From the cell containing the given text, extract its center point as [x, y] coordinate. 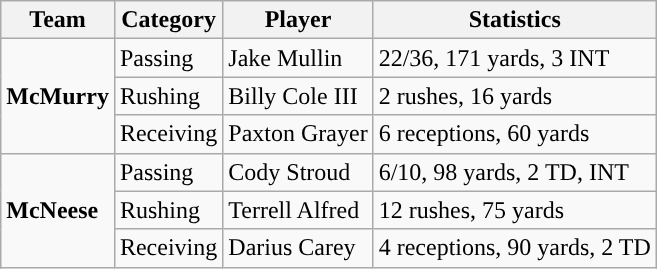
12 rushes, 75 yards [514, 210]
2 rushes, 16 yards [514, 96]
4 receptions, 90 yards, 2 TD [514, 248]
6 receptions, 60 yards [514, 134]
Statistics [514, 20]
Cody Stroud [298, 172]
6/10, 98 yards, 2 TD, INT [514, 172]
Category [168, 20]
22/36, 171 yards, 3 INT [514, 58]
Paxton Grayer [298, 134]
Billy Cole III [298, 96]
Jake Mullin [298, 58]
Terrell Alfred [298, 210]
Player [298, 20]
Darius Carey [298, 248]
Team [58, 20]
McMurry [58, 96]
McNeese [58, 210]
